Search for the cell housing the specified text and yield its [X, Y] center coordinate. 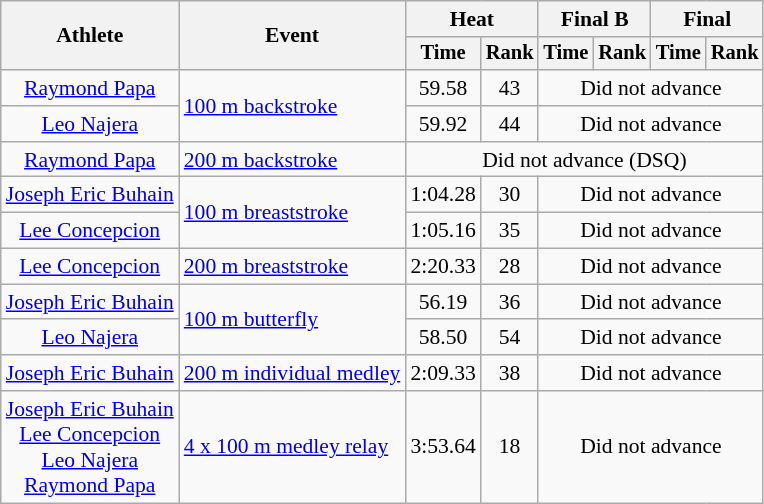
200 m breaststroke [292, 267]
58.50 [442, 338]
4 x 100 m medley relay [292, 447]
35 [510, 231]
28 [510, 267]
100 m backstroke [292, 106]
38 [510, 373]
100 m breaststroke [292, 212]
59.58 [442, 88]
30 [510, 195]
44 [510, 124]
Athlete [90, 36]
Final B [594, 19]
Final [707, 19]
Did not advance (DSQ) [584, 160]
200 m individual medley [292, 373]
43 [510, 88]
100 m butterfly [292, 320]
18 [510, 447]
200 m backstroke [292, 160]
59.92 [442, 124]
Heat [472, 19]
Event [292, 36]
2:20.33 [442, 267]
56.19 [442, 302]
1:04.28 [442, 195]
3:53.64 [442, 447]
1:05.16 [442, 231]
Joseph Eric BuhainLee ConcepcionLeo NajeraRaymond Papa [90, 447]
36 [510, 302]
54 [510, 338]
2:09.33 [442, 373]
